Find where the given text appears and provide that cell's center as [x, y] coordinate. 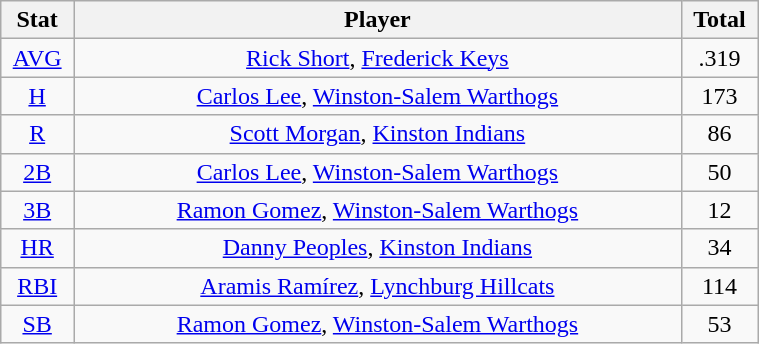
3B [38, 210]
AVG [38, 58]
.319 [719, 58]
R [38, 134]
53 [719, 324]
86 [719, 134]
SB [38, 324]
Scott Morgan, Kinston Indians [378, 134]
114 [719, 286]
Total [719, 20]
173 [719, 96]
34 [719, 248]
H [38, 96]
Player [378, 20]
Danny Peoples, Kinston Indians [378, 248]
Aramis Ramírez, Lynchburg Hillcats [378, 286]
50 [719, 172]
HR [38, 248]
2B [38, 172]
12 [719, 210]
Stat [38, 20]
RBI [38, 286]
Rick Short, Frederick Keys [378, 58]
